Output the (x, y) coordinate of the center of the cell containing the given text.  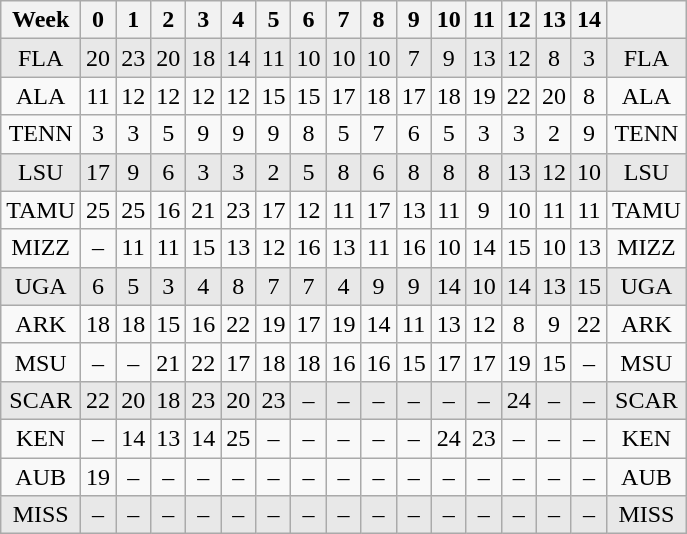
0 (98, 20)
Week (41, 20)
1 (134, 20)
